For the text-containing cell, return its midpoint in [x, y] coordinate format. 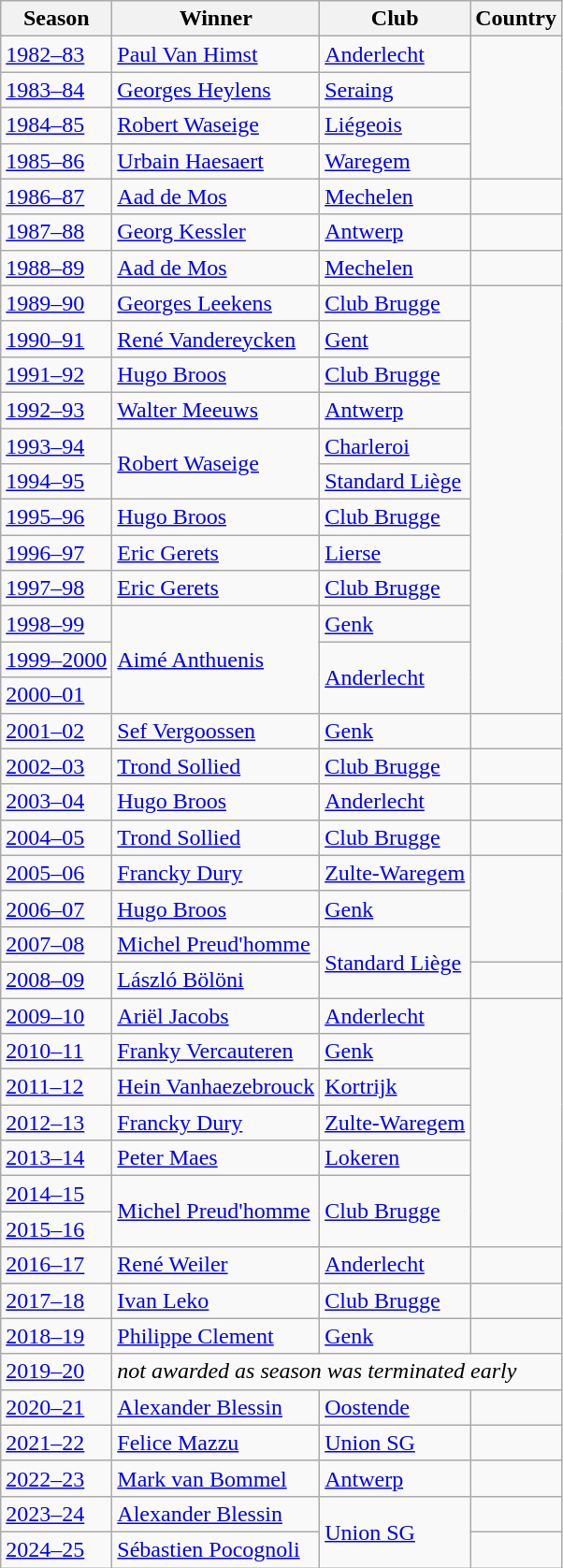
2022–23 [56, 1478]
2019–20 [56, 1372]
Peter Maes [216, 1158]
1986–87 [56, 196]
Oostende [395, 1407]
2024–25 [56, 1549]
Winner [216, 19]
1997–98 [56, 588]
2009–10 [56, 1015]
2021–22 [56, 1443]
Gent [395, 339]
René Weiler [216, 1265]
2001–02 [56, 731]
1984–85 [56, 125]
1983–84 [56, 90]
Georg Kessler [216, 232]
2004–05 [56, 837]
Aimé Anthuenis [216, 660]
Georges Heylens [216, 90]
2011–12 [56, 1087]
1989–90 [56, 303]
1988–89 [56, 268]
1996–97 [56, 553]
Charleroi [395, 446]
Mark van Bommel [216, 1478]
1994–95 [56, 482]
Paul Van Himst [216, 54]
Seraing [395, 90]
Franky Vercauteren [216, 1052]
1991–92 [56, 374]
2002–03 [56, 766]
2010–11 [56, 1052]
Georges Leekens [216, 303]
not awarded as season was terminated early [337, 1372]
Sef Vergoossen [216, 731]
2020–21 [56, 1407]
2015–16 [56, 1229]
Waregem [395, 161]
Lierse [395, 553]
2012–13 [56, 1123]
Ariël Jacobs [216, 1015]
László Bölöni [216, 980]
Felice Mazzu [216, 1443]
Philippe Clement [216, 1336]
Club [395, 19]
1999–2000 [56, 660]
1990–91 [56, 339]
1993–94 [56, 446]
Season [56, 19]
2007–08 [56, 944]
Urbain Haesaert [216, 161]
Sébastien Pocognoli [216, 1549]
Kortrijk [395, 1087]
1995–96 [56, 517]
1992–93 [56, 410]
2018–19 [56, 1336]
Hein Vanhaezebrouck [216, 1087]
Lokeren [395, 1158]
1985–86 [56, 161]
2005–06 [56, 873]
2003–04 [56, 802]
2006–07 [56, 908]
Country [516, 19]
1982–83 [56, 54]
2008–09 [56, 980]
René Vandereycken [216, 339]
2000–01 [56, 695]
2023–24 [56, 1514]
1987–88 [56, 232]
1998–99 [56, 624]
Walter Meeuws [216, 410]
2016–17 [56, 1265]
2013–14 [56, 1158]
Liégeois [395, 125]
Ivan Leko [216, 1300]
2017–18 [56, 1300]
2014–15 [56, 1194]
